Capture the cell that displays the provided text and extract its [X, Y] central coordinate. 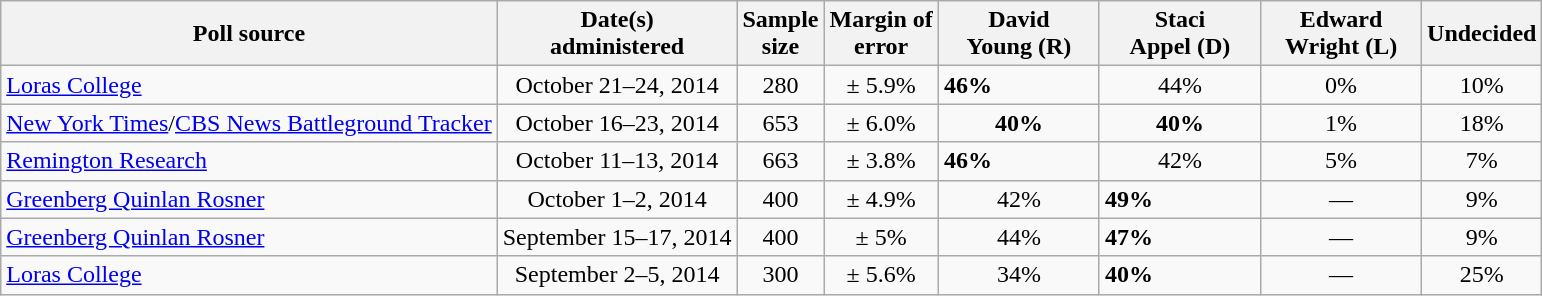
Remington Research [249, 161]
EdwardWright (L) [1340, 34]
October 21–24, 2014 [617, 85]
± 5.6% [881, 275]
October 1–2, 2014 [617, 199]
DavidYoung (R) [1018, 34]
Date(s)administered [617, 34]
280 [780, 85]
47% [1180, 237]
October 11–13, 2014 [617, 161]
5% [1340, 161]
10% [1482, 85]
18% [1482, 123]
± 4.9% [881, 199]
0% [1340, 85]
StaciAppel (D) [1180, 34]
Undecided [1482, 34]
September 15–17, 2014 [617, 237]
653 [780, 123]
October 16–23, 2014 [617, 123]
Poll source [249, 34]
Margin oferror [881, 34]
New York Times/CBS News Battleground Tracker [249, 123]
± 6.0% [881, 123]
34% [1018, 275]
± 5.9% [881, 85]
1% [1340, 123]
300 [780, 275]
25% [1482, 275]
± 5% [881, 237]
7% [1482, 161]
49% [1180, 199]
± 3.8% [881, 161]
Samplesize [780, 34]
663 [780, 161]
September 2–5, 2014 [617, 275]
